Locate the cell with the specified text and output its [x, y] center coordinate. 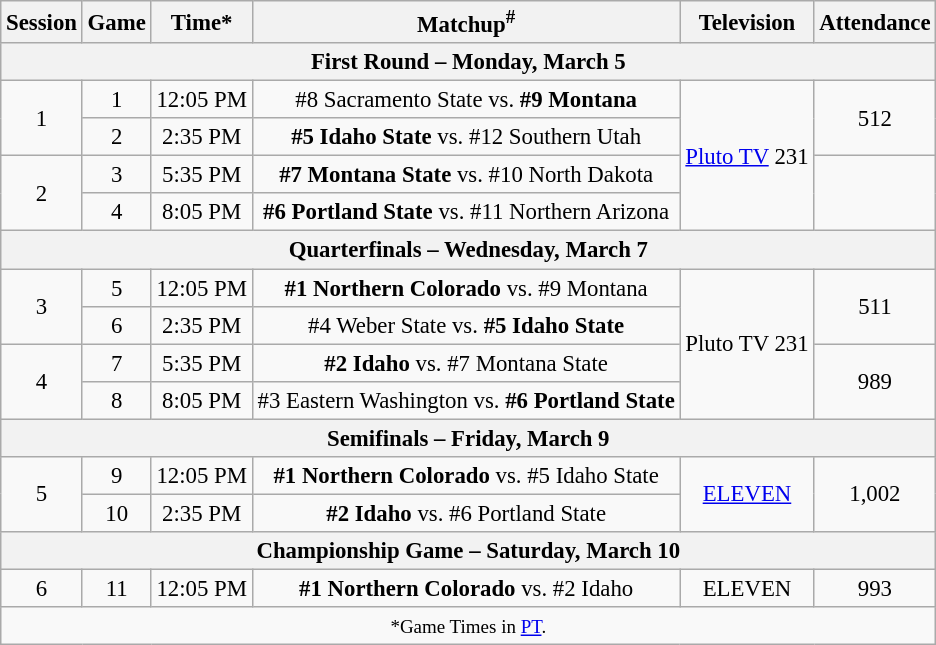
Semifinals – Friday, March 9 [468, 438]
#1 Northern Colorado vs. #9 Montana [466, 288]
Championship Game – Saturday, March 10 [468, 551]
#7 Montana State vs. #10 North Dakota [466, 175]
*Game Times in PT. [468, 626]
993 [875, 588]
Matchup# [466, 22]
#3 Eastern Washington vs. #6 Portland State [466, 400]
Quarterfinals – Wednesday, March 7 [468, 250]
#5 Idaho State vs. #12 Southern Utah [466, 137]
1,002 [875, 494]
Session [42, 22]
989 [875, 382]
11 [116, 588]
#2 Idaho vs. #6 Portland State [466, 513]
First Round – Monday, March 5 [468, 62]
#6 Portland State vs. #11 Northern Arizona [466, 213]
512 [875, 118]
Time* [202, 22]
8 [116, 400]
9 [116, 476]
Attendance [875, 22]
511 [875, 306]
Television [747, 22]
10 [116, 513]
#1 Northern Colorado vs. #5 Idaho State [466, 476]
7 [116, 363]
#2 Idaho vs. #7 Montana State [466, 363]
#4 Weber State vs. #5 Idaho State [466, 325]
Game [116, 22]
#8 Sacramento State vs. #9 Montana [466, 100]
#1 Northern Colorado vs. #2 Idaho [466, 588]
